For the text-containing cell, return its midpoint in [X, Y] coordinate format. 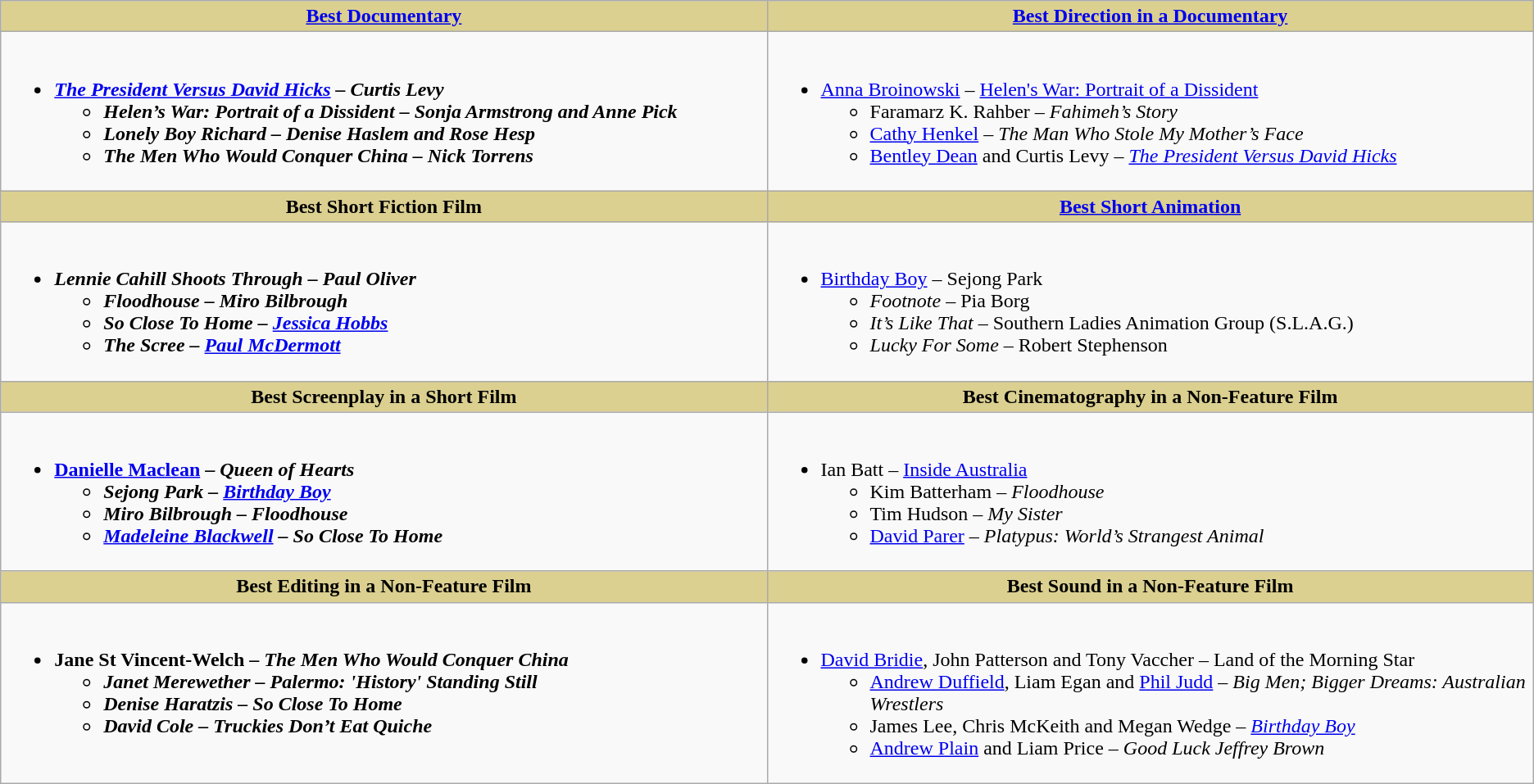
Best Editing in a Non-Feature Film [383, 587]
Best Direction in a Documentary [1150, 16]
Danielle Maclean – Queen of HeartsSejong Park – Birthday BoyMiro Bilbrough – FloodhouseMadeleine Blackwell – So Close To Home [383, 492]
Best Short Fiction Film [383, 206]
Ian Batt – Inside AustraliaKim Batterham – FloodhouseTim Hudson – My SisterDavid Parer – Platypus: World’s Strangest Animal [1150, 492]
Best Cinematography in a Non-Feature Film [1150, 397]
Best Documentary [383, 16]
Lennie Cahill Shoots Through – Paul OliverFloodhouse – Miro BilbroughSo Close To Home – Jessica HobbsThe Scree – Paul McDermott [383, 301]
Best Short Animation [1150, 206]
Best Screenplay in a Short Film [383, 397]
Best Sound in a Non-Feature Film [1150, 587]
Birthday Boy – Sejong ParkFootnote – Pia BorgIt’s Like That – Southern Ladies Animation Group (S.L.A.G.)Lucky For Some – Robert Stephenson [1150, 301]
